Capture the cell that displays the provided text and extract its [X, Y] central coordinate. 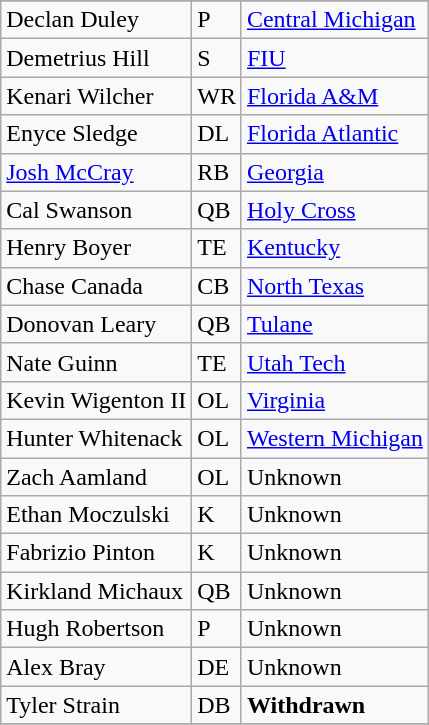
Hugh Robertson [96, 629]
Demetrius Hill [96, 58]
Utah Tech [334, 362]
Western Michigan [334, 438]
Alex Bray [96, 667]
Chase Canada [96, 286]
Tyler Strain [96, 705]
Virginia [334, 400]
Ethan Moczulski [96, 515]
Cal Swanson [96, 210]
Kentucky [334, 248]
Kenari Wilcher [96, 96]
Fabrizio Pinton [96, 553]
Kirkland Michaux [96, 591]
Josh McCray [96, 172]
RB [217, 172]
WR [217, 96]
DL [217, 134]
DB [217, 705]
Florida Atlantic [334, 134]
Zach Aamland [96, 477]
S [217, 58]
Declan Duley [96, 20]
Donovan Leary [96, 324]
Florida A&M [334, 96]
Kevin Wigenton II [96, 400]
Hunter Whitenack [96, 438]
Nate Guinn [96, 362]
Central Michigan [334, 20]
Withdrawn [334, 705]
Holy Cross [334, 210]
North Texas [334, 286]
CB [217, 286]
FIU [334, 58]
Georgia [334, 172]
DE [217, 667]
Enyce Sledge [96, 134]
Henry Boyer [96, 248]
Tulane [334, 324]
